For the text-containing cell, return its midpoint in [X, Y] coordinate format. 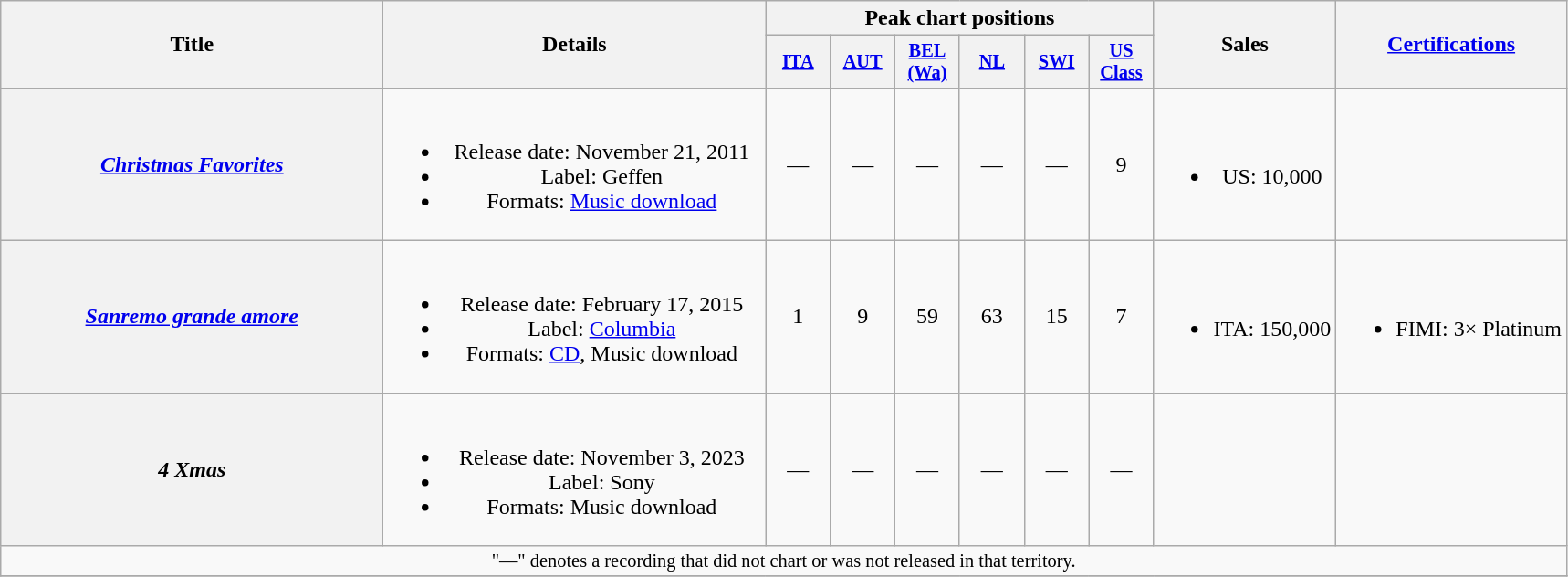
AUT [863, 62]
Details [575, 45]
USClass [1121, 62]
Release date: November 21, 2011Label: GeffenFormats: Music download [575, 164]
Sanremo grande amore [192, 318]
Certifications [1451, 45]
Release date: February 17, 2015Label: ColumbiaFormats: CD, Music download [575, 318]
Sales [1245, 45]
US: 10,000 [1245, 164]
1 [798, 318]
"—" denotes a recording that did not chart or was not released in that territory. [784, 561]
SWI [1057, 62]
63 [991, 318]
15 [1057, 318]
Christmas Favorites [192, 164]
ITA [798, 62]
Title [192, 45]
ITA: 150,000 [1245, 318]
4 Xmas [192, 469]
59 [927, 318]
7 [1121, 318]
FIMI: 3× Platinum [1451, 318]
Release date: November 3, 2023Label: SonyFormats: Music download [575, 469]
NL [991, 62]
BEL(Wa) [927, 62]
Peak chart positions [960, 18]
